Extract the [X, Y] coordinate from the center of the cell holding the provided text.  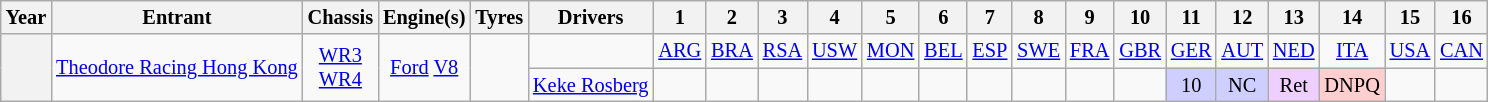
ESP [990, 51]
ARG [680, 51]
13 [1294, 17]
7 [990, 17]
3 [782, 17]
6 [943, 17]
USA [1410, 51]
CAN [1462, 51]
5 [890, 17]
USW [834, 51]
SWE [1038, 51]
WR3WR4 [340, 68]
Tyres [499, 17]
NED [1294, 51]
2 [732, 17]
NC [1242, 85]
4 [834, 17]
12 [1242, 17]
Keke Rosberg [590, 85]
Drivers [590, 17]
Entrant [176, 17]
Ret [1294, 85]
1 [680, 17]
MON [890, 51]
Ford V8 [424, 68]
DNPQ [1352, 85]
BEL [943, 51]
16 [1462, 17]
ITA [1352, 51]
RSA [782, 51]
FRA [1090, 51]
11 [1191, 17]
Theodore Racing Hong Kong [176, 68]
GER [1191, 51]
15 [1410, 17]
9 [1090, 17]
Engine(s) [424, 17]
Year [26, 17]
Chassis [340, 17]
8 [1038, 17]
AUT [1242, 51]
14 [1352, 17]
BRA [732, 51]
GBR [1140, 51]
